Output the (X, Y) coordinate of the center of the cell containing the given text.  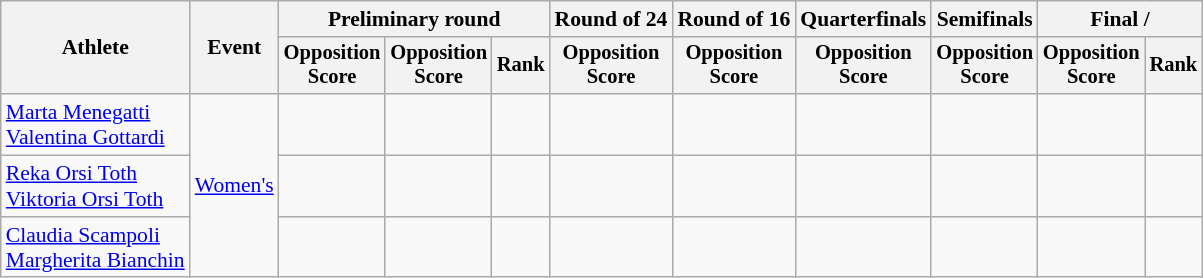
Quarterfinals (863, 19)
Reka Orsi TothViktoria Orsi Toth (96, 186)
Event (234, 48)
Round of 24 (612, 19)
Athlete (96, 48)
Semifinals (984, 19)
Claudia ScampoliMargherita Bianchin (96, 248)
Women's (234, 186)
Preliminary round (414, 19)
Final / (1120, 19)
Round of 16 (734, 19)
Marta MenegattiValentina Gottardi (96, 124)
